Return the (X, Y) coordinate for the center point of the cell that contains the specified text.  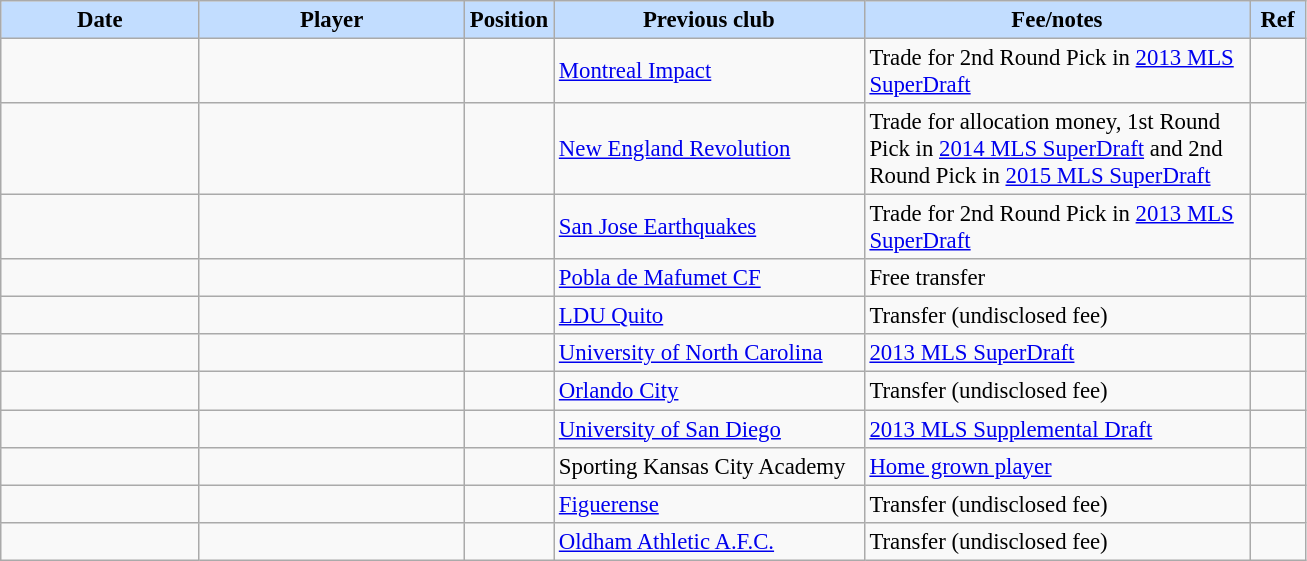
Orlando City (710, 391)
Trade for allocation money, 1st Round Pick in 2014 MLS SuperDraft and 2nd Round Pick in 2015 MLS SuperDraft (1057, 149)
Position (508, 20)
University of San Diego (710, 429)
Home grown player (1057, 466)
Fee/notes (1057, 20)
Oldham Athletic A.F.C. (710, 541)
Pobla de Mafumet CF (710, 278)
2013 MLS SuperDraft (1057, 353)
Date (100, 20)
Free transfer (1057, 278)
Montreal Impact (710, 72)
Ref (1278, 20)
Previous club (710, 20)
New England Revolution (710, 149)
Figuerense (710, 504)
2013 MLS Supplemental Draft (1057, 429)
LDU Quito (710, 316)
San Jose Earthquakes (710, 228)
Sporting Kansas City Academy (710, 466)
Player (332, 20)
University of North Carolina (710, 353)
